Search for the cell housing the specified text and yield its (x, y) center coordinate. 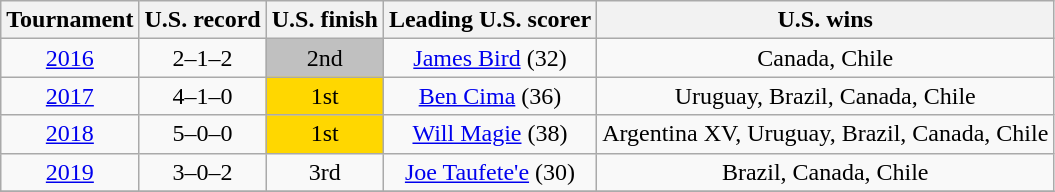
Leading U.S. scorer (490, 20)
Will Magie (38) (490, 134)
Uruguay, Brazil, Canada, Chile (826, 96)
2016 (70, 58)
2019 (70, 172)
2–1–2 (202, 58)
5–0–0 (202, 134)
U.S. record (202, 20)
Joe Taufete'e (30) (490, 172)
2017 (70, 96)
2018 (70, 134)
Brazil, Canada, Chile (826, 172)
Canada, Chile (826, 58)
Tournament (70, 20)
2nd (324, 58)
U.S. wins (826, 20)
James Bird (32) (490, 58)
U.S. finish (324, 20)
Argentina XV, Uruguay, Brazil, Canada, Chile (826, 134)
4–1–0 (202, 96)
3–0–2 (202, 172)
Ben Cima (36) (490, 96)
3rd (324, 172)
